Return the (X, Y) coordinate for the center point of the cell that contains the specified text.  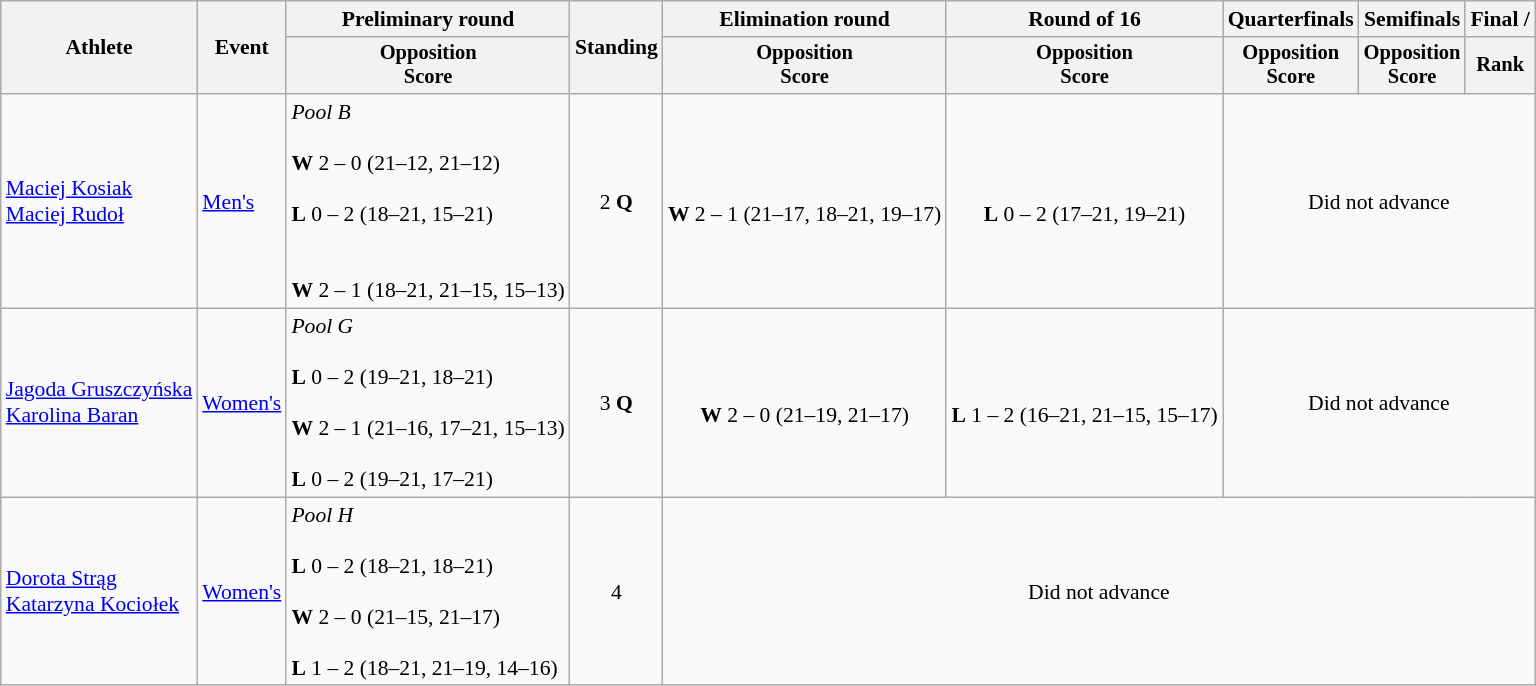
Jagoda GruszczyńskaKarolina Baran (100, 404)
4 (616, 592)
3 Q (616, 404)
Event (242, 48)
Dorota StrągKatarzyna Kociołek (100, 592)
Final / (1500, 19)
2 Q (616, 201)
W 2 – 0 (21–19, 21–17) (805, 404)
Semifinals (1412, 19)
Maciej KosiakMaciej Rudoł (100, 201)
Standing (616, 48)
Preliminary round (428, 19)
L 1 – 2 (16–21, 21–15, 15–17) (1084, 404)
Pool BW 2 – 0 (21–12, 21–12)L 0 – 2 (18–21, 15–21)W 2 – 1 (18–21, 21–15, 15–13) (428, 201)
Round of 16 (1084, 19)
Rank (1500, 66)
Pool GL 0 – 2 (19–21, 18–21)W 2 – 1 (21–16, 17–21, 15–13)L 0 – 2 (19–21, 17–21) (428, 404)
L 0 – 2 (17–21, 19–21) (1084, 201)
Quarterfinals (1291, 19)
W 2 – 1 (21–17, 18–21, 19–17) (805, 201)
Men's (242, 201)
Pool HL 0 – 2 (18–21, 18–21)W 2 – 0 (21–15, 21–17)L 1 – 2 (18–21, 21–19, 14–16) (428, 592)
Elimination round (805, 19)
Athlete (100, 48)
